Capture the cell that displays the provided text and extract its [x, y] central coordinate. 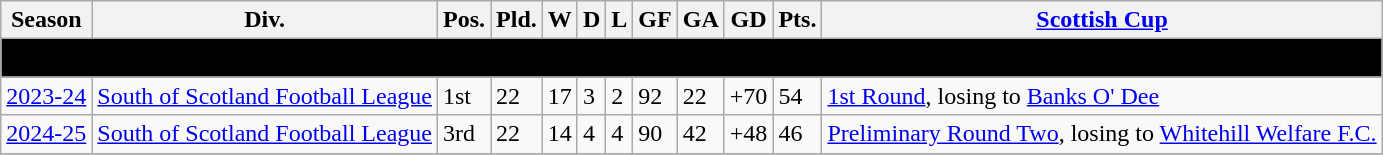
Pos. [464, 20]
42 [700, 134]
Pts. [798, 20]
GA [700, 20]
92 [655, 96]
Preliminary Round Two, losing to Whitehill Welfare F.C. [1102, 134]
GD [748, 20]
D [591, 20]
Pld. [517, 20]
+70 [748, 96]
Dalbeattie Star [692, 58]
90 [655, 134]
2024-25 [46, 134]
3 [591, 96]
1st [464, 96]
3rd [464, 134]
L [620, 20]
GF [655, 20]
46 [798, 134]
14 [560, 134]
1st Round, losing to Banks O' Dee [1102, 96]
2023-24 [46, 96]
W [560, 20]
Div. [265, 20]
17 [560, 96]
+48 [748, 134]
54 [798, 96]
Season [46, 20]
2 [620, 96]
Scottish Cup [1102, 20]
